Output the [X, Y] coordinate of the center of the cell containing the given text.  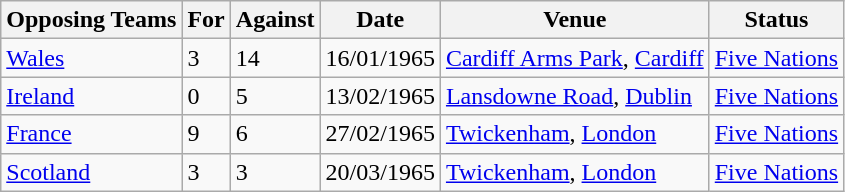
6 [275, 134]
Status [776, 20]
France [92, 134]
Ireland [92, 96]
Scotland [92, 172]
Against [275, 20]
14 [275, 58]
For [206, 20]
Lansdowne Road, Dublin [574, 96]
Wales [92, 58]
Cardiff Arms Park, Cardiff [574, 58]
13/02/1965 [380, 96]
Date [380, 20]
Opposing Teams [92, 20]
27/02/1965 [380, 134]
9 [206, 134]
0 [206, 96]
16/01/1965 [380, 58]
Venue [574, 20]
20/03/1965 [380, 172]
5 [275, 96]
